Output the (X, Y) coordinate of the center of the cell containing the given text.  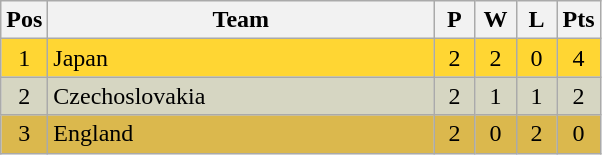
Team (241, 20)
W (496, 20)
Japan (241, 58)
4 (578, 58)
L (536, 20)
Pos (24, 20)
3 (24, 134)
England (241, 134)
Pts (578, 20)
Czechoslovakia (241, 96)
P (454, 20)
